Determine the (X, Y) coordinate at the center of the cell enclosing the given text.  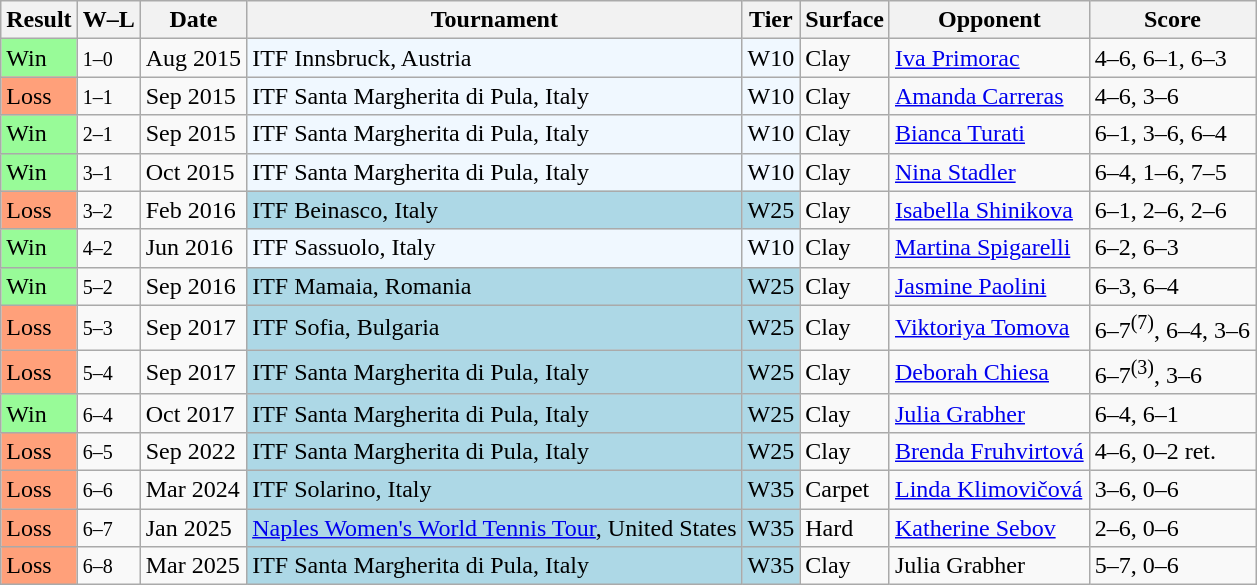
Mar 2024 (193, 489)
3–1 (108, 172)
Result (39, 20)
Nina Stadler (989, 172)
2–1 (108, 134)
Hard (845, 528)
ITF Beinasco, Italy (494, 210)
Oct 2017 (193, 413)
Bianca Turati (989, 134)
Mar 2025 (193, 566)
Jun 2016 (193, 248)
6–7(7), 6–4, 3–6 (1172, 328)
Tier (771, 20)
ITF Mamaia, Romania (494, 286)
Brenda Fruhvirtová (989, 451)
ITF Sofia, Bulgaria (494, 328)
5–2 (108, 286)
6–1, 3–6, 6–4 (1172, 134)
6–7 (108, 528)
Deborah Chiesa (989, 372)
6–8 (108, 566)
Aug 2015 (193, 58)
Isabella Shinikova (989, 210)
6–4, 6–1 (1172, 413)
Amanda Carreras (989, 96)
6–7(3), 3–6 (1172, 372)
6–5 (108, 451)
Score (1172, 20)
3–6, 0–6 (1172, 489)
Iva Primorac (989, 58)
Tournament (494, 20)
Viktoriya Tomova (989, 328)
1–1 (108, 96)
Linda Klimovičová (989, 489)
Sep 2016 (193, 286)
Katherine Sebov (989, 528)
6–4 (108, 413)
ITF Sassuolo, Italy (494, 248)
4–6, 3–6 (1172, 96)
4–6, 0–2 ret. (1172, 451)
4–6, 6–1, 6–3 (1172, 58)
Jan 2025 (193, 528)
Feb 2016 (193, 210)
ITF Solarino, Italy (494, 489)
Martina Spigarelli (989, 248)
4–2 (108, 248)
Oct 2015 (193, 172)
Sep 2022 (193, 451)
Carpet (845, 489)
6–1, 2–6, 2–6 (1172, 210)
5–7, 0–6 (1172, 566)
3–2 (108, 210)
1–0 (108, 58)
6–3, 6–4 (1172, 286)
Jasmine Paolini (989, 286)
5–3 (108, 328)
Date (193, 20)
ITF Innsbruck, Austria (494, 58)
5–4 (108, 372)
6–6 (108, 489)
Surface (845, 20)
W–L (108, 20)
6–4, 1–6, 7–5 (1172, 172)
Naples Women's World Tennis Tour, United States (494, 528)
6–2, 6–3 (1172, 248)
2–6, 0–6 (1172, 528)
Opponent (989, 20)
